From the cell containing the given text, extract its center point as [x, y] coordinate. 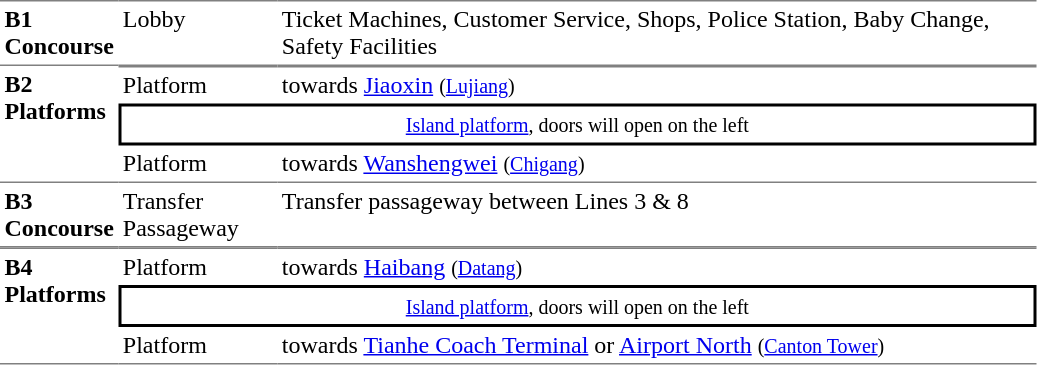
B4Platforms [59, 306]
B2Platforms [59, 124]
towards Wanshengwei (Chigang) [656, 165]
B3Concourse [59, 215]
Transfer passageway between Lines 3 & 8 [656, 215]
towards Tianhe Coach Terminal or Airport North (Canton Tower) [656, 346]
Lobby [198, 33]
towards Jiaoxin (Lujiang) [656, 85]
Ticket Machines, Customer Service, Shops, Police Station, Baby Change, Safety Facilities [656, 33]
Transfer Passageway [198, 215]
towards Haibang (Datang) [656, 267]
B1Concourse [59, 33]
